For the text-containing cell, return its midpoint in (x, y) coordinate format. 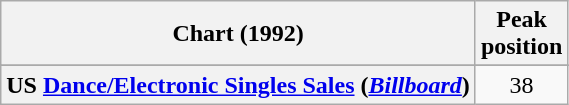
US Dance/Electronic Singles Sales (Billboard) (238, 85)
Chart (1992) (238, 34)
Peakposition (521, 34)
38 (521, 85)
